Extract the (x, y) coordinate from the center of the cell holding the provided text.  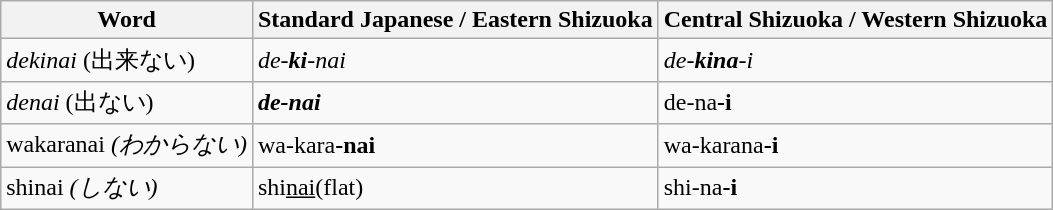
denai (出ない) (127, 102)
shinai(flat) (455, 188)
de-kina-i (856, 60)
de-na-i (856, 102)
shi-na-i (856, 188)
Word (127, 20)
wa-karana-i (856, 146)
wakaranai (わからない) (127, 146)
wa-kara-nai (455, 146)
de-nai (455, 102)
dekinai (出来ない) (127, 60)
Standard Japanese / Eastern Shizuoka (455, 20)
Central Shizuoka / Western Shizuoka (856, 20)
shinai (しない) (127, 188)
de-ki-nai (455, 60)
